Search for the cell housing the specified text and yield its [x, y] center coordinate. 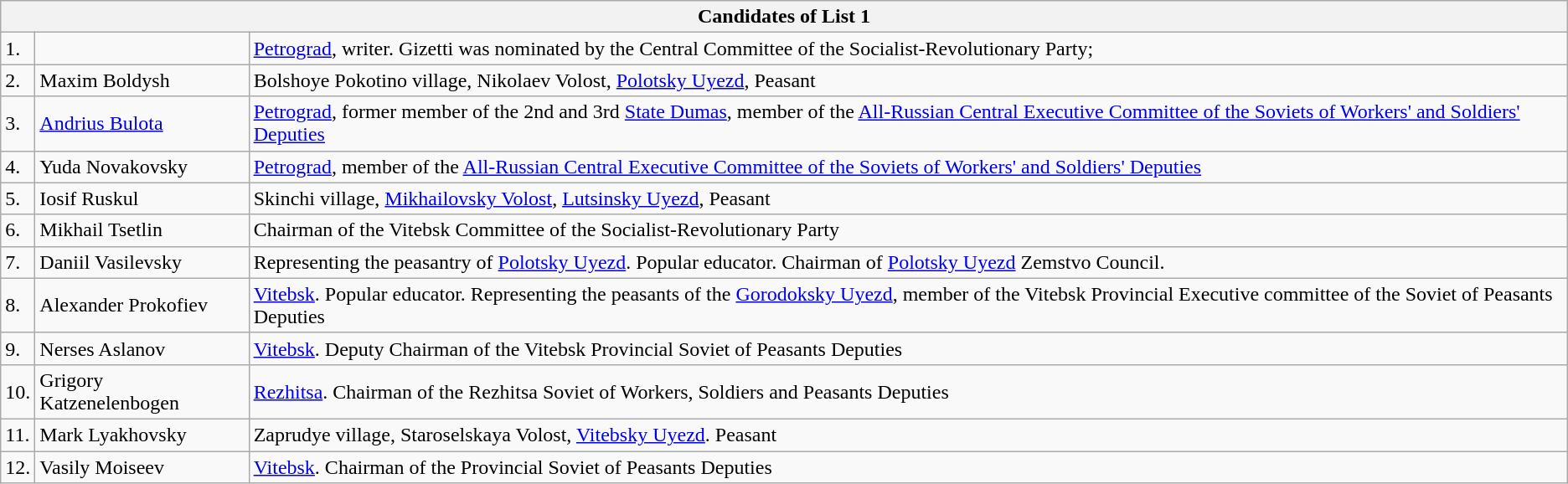
Skinchi village, Mikhailovsky Volost, Lutsinsky Uyezd, Peasant [908, 198]
Bolshoye Pokotino village, Nikolaev Volost, Polotsky Uyezd, Peasant [908, 80]
Iosif Ruskul [142, 198]
3. [18, 124]
1. [18, 49]
10. [18, 392]
Vitebsk. Deputy Chairman of the Vitebsk Provincial Soviet of Peasants Deputies [908, 348]
Grigory Katzenelenbogen [142, 392]
Zaprudye village, Staroselskaya Volost, Vitebsky Uyezd. Peasant [908, 435]
Alexander Prokofiev [142, 305]
Mikhail Tsetlin [142, 230]
Petrograd, member of the All-Russian Central Executive Committee of the Soviets of Workers' and Soldiers' Deputies [908, 167]
Rezhitsa. Chairman of the Rezhitsa Soviet of Workers, Soldiers and Peasants Deputies [908, 392]
Andrius Bulota [142, 124]
Petrograd, writer. Gizetti was nominated by the Central Committee of the Socialist-Revolutionary Party; [908, 49]
4. [18, 167]
Nerses Aslanov [142, 348]
5. [18, 198]
Mark Lyakhovsky [142, 435]
9. [18, 348]
7. [18, 262]
12. [18, 466]
Vasily Moiseev [142, 466]
Representing the peasantry of Polotsky Uyezd. Popular educator. Chairman of Polotsky Uyezd Zemstvo Council. [908, 262]
Chairman of the Vitebsk Committee of the Socialist-Revolutionary Party [908, 230]
Candidates of List 1 [784, 17]
11. [18, 435]
8. [18, 305]
Daniil Vasilevsky [142, 262]
Yuda Novakovsky [142, 167]
Maxim Boldysh [142, 80]
Vitebsk. Chairman of the Provincial Soviet of Peasants Deputies [908, 466]
6. [18, 230]
2. [18, 80]
